Output the (X, Y) coordinate of the center of the cell containing the given text.  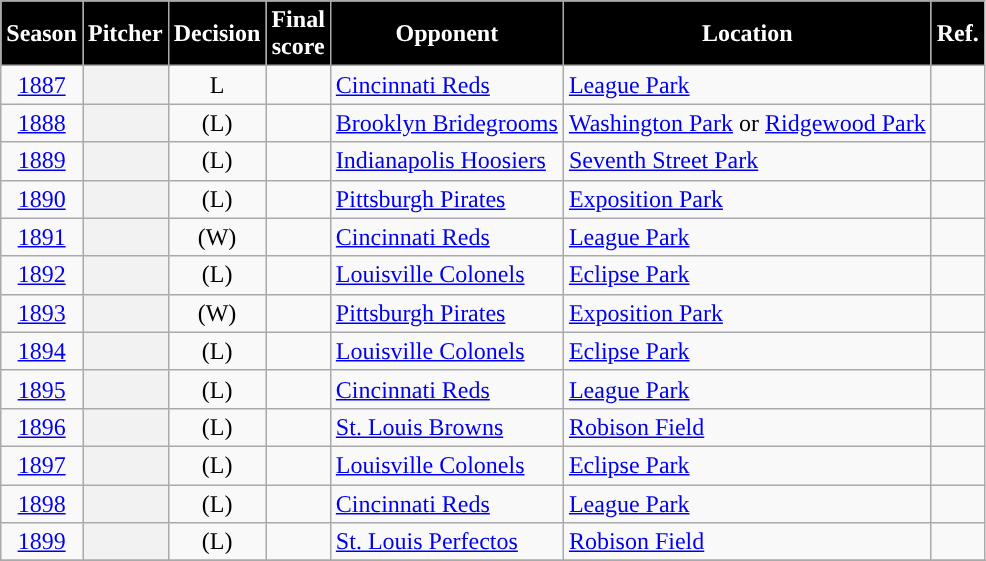
Decision (217, 34)
1889 (42, 161)
1890 (42, 199)
1897 (42, 465)
1887 (42, 85)
1892 (42, 275)
Season (42, 34)
Pitcher (125, 34)
Indianapolis Hoosiers (446, 161)
Seventh Street Park (747, 161)
Opponent (446, 34)
St. Louis Browns (446, 427)
1899 (42, 542)
1893 (42, 313)
Washington Park or Ridgewood Park (747, 123)
Finalscore (298, 34)
1894 (42, 351)
1896 (42, 427)
Location (747, 34)
1888 (42, 123)
1898 (42, 503)
St. Louis Perfectos (446, 542)
L (217, 85)
Ref. (958, 34)
1891 (42, 237)
1895 (42, 389)
Brooklyn Bridegrooms (446, 123)
